Output the (x, y) coordinate of the center of the cell containing the given text.  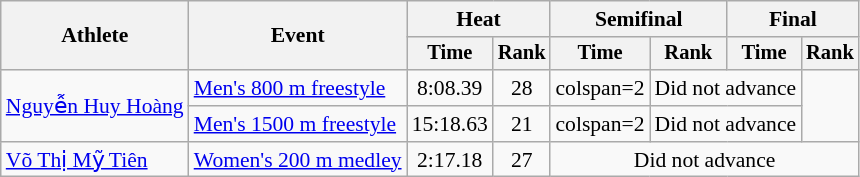
15:18.63 (450, 124)
Semifinal (638, 19)
Nguyễn Huy Hoàng (95, 106)
Men's 1500 m freestyle (298, 124)
21 (522, 124)
Heat (479, 19)
28 (522, 88)
Final (793, 19)
Event (298, 36)
8:08.39 (450, 88)
Men's 800 m freestyle (298, 88)
Athlete (95, 36)
